Extract the [X, Y] coordinate from the center of the cell holding the provided text.  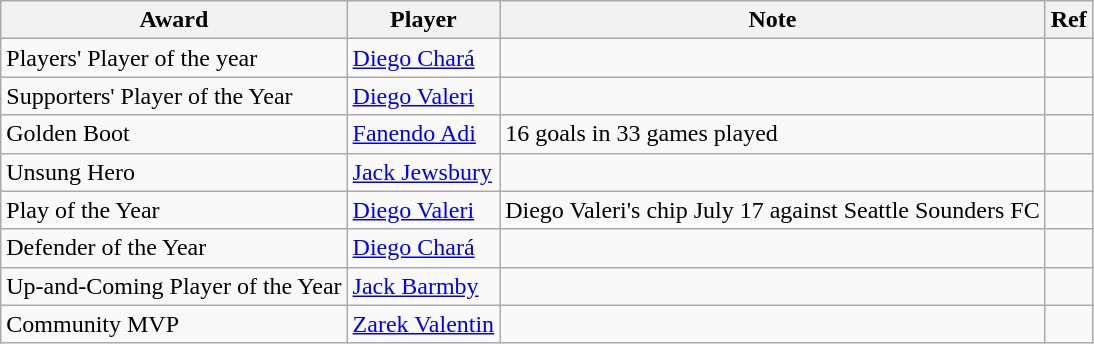
16 goals in 33 games played [773, 134]
Golden Boot [174, 134]
Play of the Year [174, 210]
Note [773, 20]
Zarek Valentin [424, 324]
Unsung Hero [174, 172]
Community MVP [174, 324]
Jack Jewsbury [424, 172]
Ref [1068, 20]
Award [174, 20]
Player [424, 20]
Supporters' Player of the Year [174, 96]
Defender of the Year [174, 248]
Players' Player of the year [174, 58]
Diego Valeri's chip July 17 against Seattle Sounders FC [773, 210]
Jack Barmby [424, 286]
Up-and-Coming Player of the Year [174, 286]
Fanendo Adi [424, 134]
